Find where the given text appears and provide that cell's center as (X, Y) coordinate. 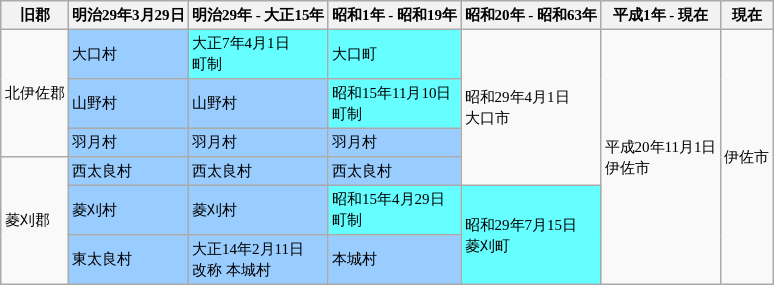
大口町 (394, 54)
昭和15年11月10日町制 (394, 104)
明治29年 - 大正15年 (258, 15)
平成1年 - 現在 (660, 15)
昭和15年4月29日町制 (394, 210)
平成20年11月1日伊佐市 (660, 156)
現在 (746, 15)
大正7年4月1日町制 (258, 54)
大正14年2月11日改称 本城村 (258, 260)
昭和20年 - 昭和63年 (531, 15)
旧郡 (35, 15)
昭和29年7月15日菱刈町 (531, 234)
明治29年3月29日 (128, 15)
大口村 (128, 54)
本城村 (394, 260)
伊佐市 (746, 156)
菱刈郡 (35, 221)
昭和29年4月1日大口市 (531, 107)
北伊佐郡 (35, 93)
東太良村 (128, 260)
昭和1年 - 昭和19年 (394, 15)
